Scan for the cell matching the given text and deliver its (x, y) coordinate at center. 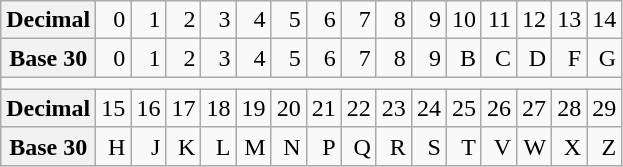
24 (428, 108)
S (428, 146)
19 (254, 108)
N (288, 146)
17 (184, 108)
10 (464, 20)
15 (114, 108)
12 (534, 20)
G (604, 58)
W (534, 146)
22 (358, 108)
V (498, 146)
P (324, 146)
T (464, 146)
18 (218, 108)
11 (498, 20)
20 (288, 108)
16 (148, 108)
28 (570, 108)
K (184, 146)
B (464, 58)
M (254, 146)
14 (604, 20)
23 (394, 108)
13 (570, 20)
27 (534, 108)
Z (604, 146)
D (534, 58)
F (570, 58)
Q (358, 146)
26 (498, 108)
21 (324, 108)
L (218, 146)
H (114, 146)
X (570, 146)
R (394, 146)
C (498, 58)
J (148, 146)
29 (604, 108)
25 (464, 108)
